Detect which cell encompasses the target text, then output its (X, Y) center coordinate. 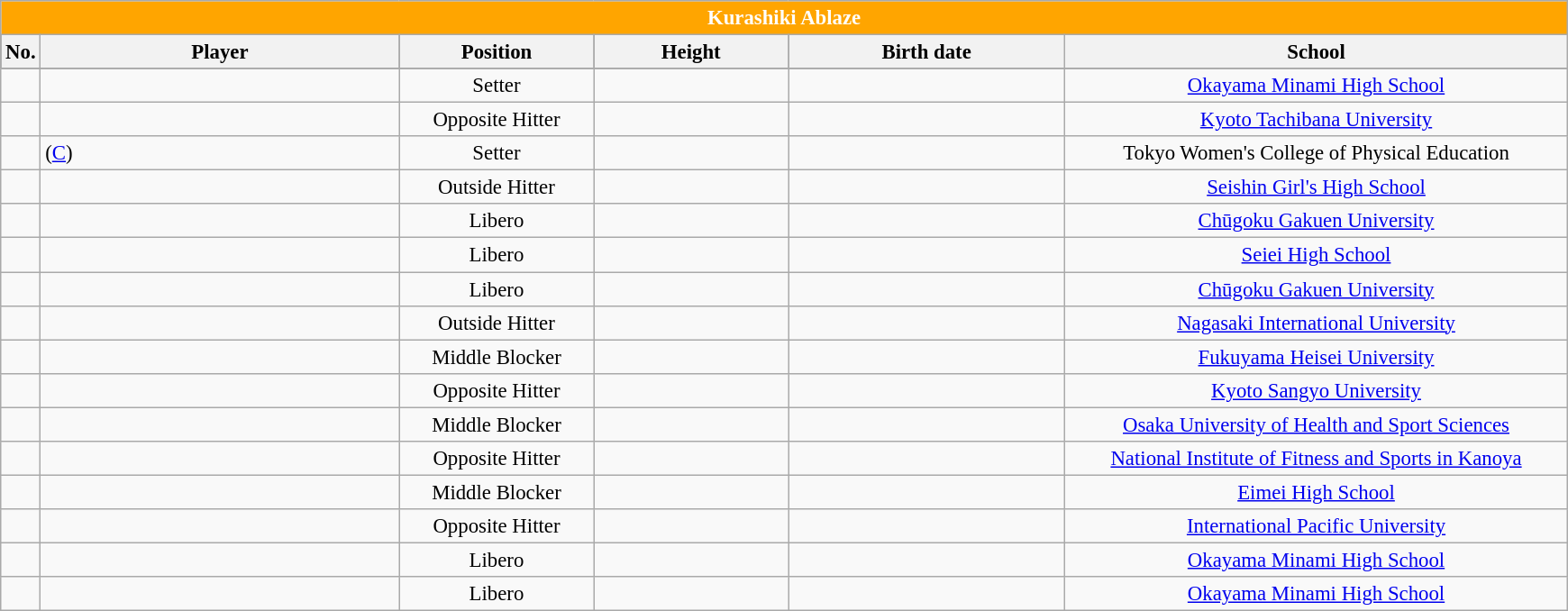
Kyoto Sangyo University (1317, 390)
National Institute of Fitness and Sports in Kanoya (1317, 459)
Osaka University of Health and Sport Sciences (1317, 424)
Kurashiki Ablaze (784, 18)
Eimei High School (1317, 492)
Tokyo Women's College of Physical Education (1317, 153)
Height (691, 52)
School (1317, 52)
Position (497, 52)
Seishin Girl's High School (1317, 187)
International Pacific University (1317, 526)
(C) (220, 153)
Fukuyama Heisei University (1317, 357)
Birth date (926, 52)
Kyoto Tachibana University (1317, 120)
Nagasaki International University (1317, 323)
No. (21, 52)
Seiei High School (1317, 255)
Player (220, 52)
